Scan for the cell matching the given text and deliver its [X, Y] coordinate at center. 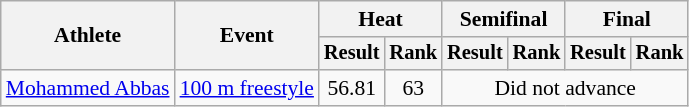
100 m freestyle [247, 88]
Semifinal [504, 19]
Did not advance [565, 88]
Event [247, 36]
Mohammed Abbas [88, 88]
63 [413, 88]
56.81 [352, 88]
Heat [380, 19]
Athlete [88, 36]
Final [626, 19]
